Find where the given text appears and provide that cell's center as (X, Y) coordinate. 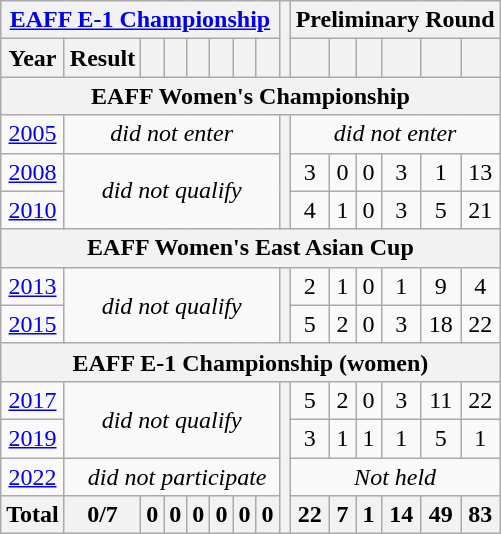
21 (481, 210)
2013 (33, 286)
11 (440, 400)
EAFF E-1 Championship (women) (250, 362)
2015 (33, 324)
Not held (395, 477)
18 (440, 324)
Total (33, 515)
13 (481, 172)
2019 (33, 438)
Result (102, 58)
Year (33, 58)
2010 (33, 210)
Preliminary Round (395, 20)
EAFF Women's Championship (250, 96)
EAFF E-1 Championship (140, 20)
7 (343, 515)
49 (440, 515)
2005 (33, 134)
0/7 (102, 515)
2008 (33, 172)
9 (440, 286)
83 (481, 515)
2017 (33, 400)
did not participate (177, 477)
EAFF Women's East Asian Cup (250, 248)
2022 (33, 477)
14 (402, 515)
